Provide the [x, y] coordinate of the cell's center where the given text is located.  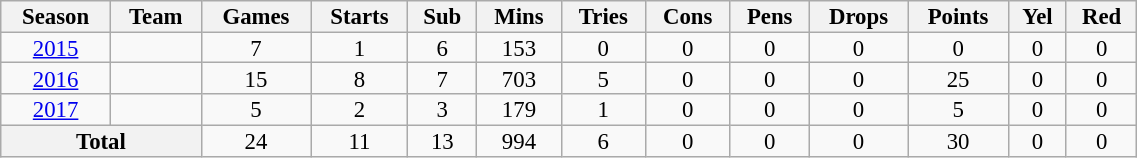
Sub [442, 16]
25 [958, 78]
Starts [360, 16]
15 [256, 78]
153 [520, 48]
994 [520, 140]
703 [520, 78]
24 [256, 140]
Season [56, 16]
2017 [56, 110]
30 [958, 140]
Points [958, 16]
Total [101, 140]
2015 [56, 48]
3 [442, 110]
179 [520, 110]
8 [360, 78]
Tries [603, 16]
Yel [1037, 16]
Games [256, 16]
Red [1101, 16]
Team [156, 16]
2016 [56, 78]
Mins [520, 16]
13 [442, 140]
2 [360, 110]
Cons [688, 16]
Drops [858, 16]
11 [360, 140]
Pens [770, 16]
